Return the [X, Y] coordinate for the center point of the cell that contains the specified text.  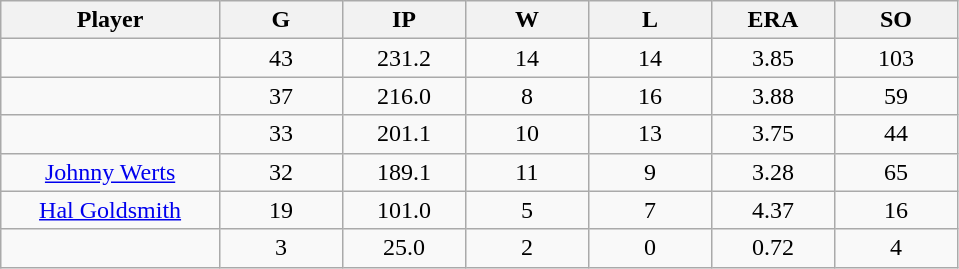
37 [280, 96]
43 [280, 58]
10 [526, 134]
4.37 [772, 210]
11 [526, 172]
L [650, 20]
4 [896, 248]
3.85 [772, 58]
3.28 [772, 172]
G [280, 20]
32 [280, 172]
7 [650, 210]
65 [896, 172]
2 [526, 248]
5 [526, 210]
44 [896, 134]
3.75 [772, 134]
3 [280, 248]
IP [404, 20]
W [526, 20]
Player [110, 20]
ERA [772, 20]
Johnny Werts [110, 172]
19 [280, 210]
0 [650, 248]
201.1 [404, 134]
103 [896, 58]
SO [896, 20]
231.2 [404, 58]
189.1 [404, 172]
0.72 [772, 248]
33 [280, 134]
13 [650, 134]
25.0 [404, 248]
3.88 [772, 96]
216.0 [404, 96]
101.0 [404, 210]
59 [896, 96]
8 [526, 96]
9 [650, 172]
Hal Goldsmith [110, 210]
